Return (x, y) of the center of cell containing provided text 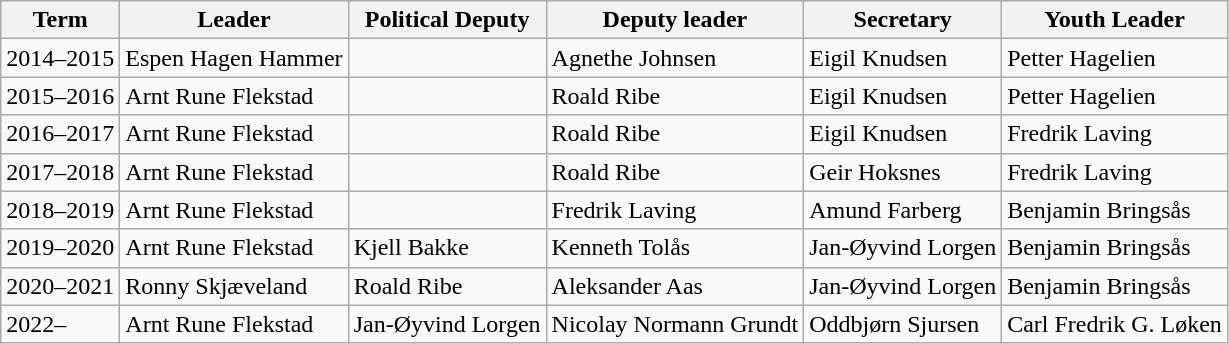
Ronny Skjæveland (234, 286)
2016–2017 (60, 134)
2018–2019 (60, 210)
Kjell Bakke (447, 248)
Amund Farberg (903, 210)
2015–2016 (60, 96)
Secretary (903, 20)
Kenneth Tolås (675, 248)
Espen Hagen Hammer (234, 58)
2019–2020 (60, 248)
Political Deputy (447, 20)
Deputy leader (675, 20)
2014–2015 (60, 58)
Term (60, 20)
2017–2018 (60, 172)
Agnethe Johnsen (675, 58)
Aleksander Aas (675, 286)
Leader (234, 20)
2020–2021 (60, 286)
Oddbjørn Sjursen (903, 324)
Geir Hoksnes (903, 172)
Youth Leader (1115, 20)
Carl Fredrik G. Løken (1115, 324)
2022– (60, 324)
Nicolay Normann Grundt (675, 324)
